Detect which cell encompasses the target text, then output its [x, y] center coordinate. 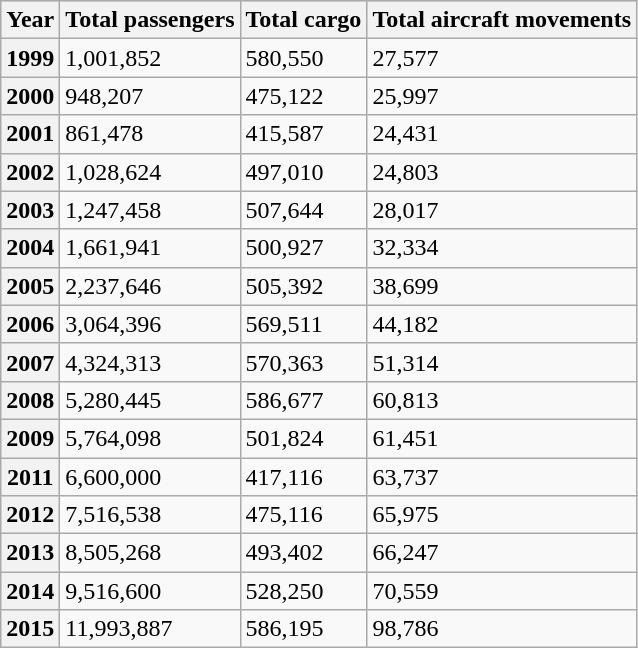
Total aircraft movements [502, 20]
5,280,445 [150, 400]
2003 [30, 210]
861,478 [150, 134]
2007 [30, 362]
44,182 [502, 324]
1,028,624 [150, 172]
493,402 [304, 553]
2013 [30, 553]
586,677 [304, 400]
2005 [30, 286]
2014 [30, 591]
2012 [30, 515]
5,764,098 [150, 438]
2004 [30, 248]
70,559 [502, 591]
2006 [30, 324]
2000 [30, 96]
63,737 [502, 477]
25,997 [502, 96]
4,324,313 [150, 362]
98,786 [502, 629]
948,207 [150, 96]
11,993,887 [150, 629]
501,824 [304, 438]
500,927 [304, 248]
1,247,458 [150, 210]
3,064,396 [150, 324]
Year [30, 20]
Total cargo [304, 20]
32,334 [502, 248]
8,505,268 [150, 553]
417,116 [304, 477]
60,813 [502, 400]
497,010 [304, 172]
2002 [30, 172]
7,516,538 [150, 515]
507,644 [304, 210]
1,661,941 [150, 248]
528,250 [304, 591]
2001 [30, 134]
475,116 [304, 515]
65,975 [502, 515]
586,195 [304, 629]
9,516,600 [150, 591]
38,699 [502, 286]
27,577 [502, 58]
61,451 [502, 438]
569,511 [304, 324]
505,392 [304, 286]
475,122 [304, 96]
24,803 [502, 172]
66,247 [502, 553]
2008 [30, 400]
2,237,646 [150, 286]
28,017 [502, 210]
1,001,852 [150, 58]
51,314 [502, 362]
2011 [30, 477]
2015 [30, 629]
570,363 [304, 362]
24,431 [502, 134]
415,587 [304, 134]
Total passengers [150, 20]
1999 [30, 58]
580,550 [304, 58]
6,600,000 [150, 477]
2009 [30, 438]
